Capture the cell that displays the provided text and extract its (x, y) central coordinate. 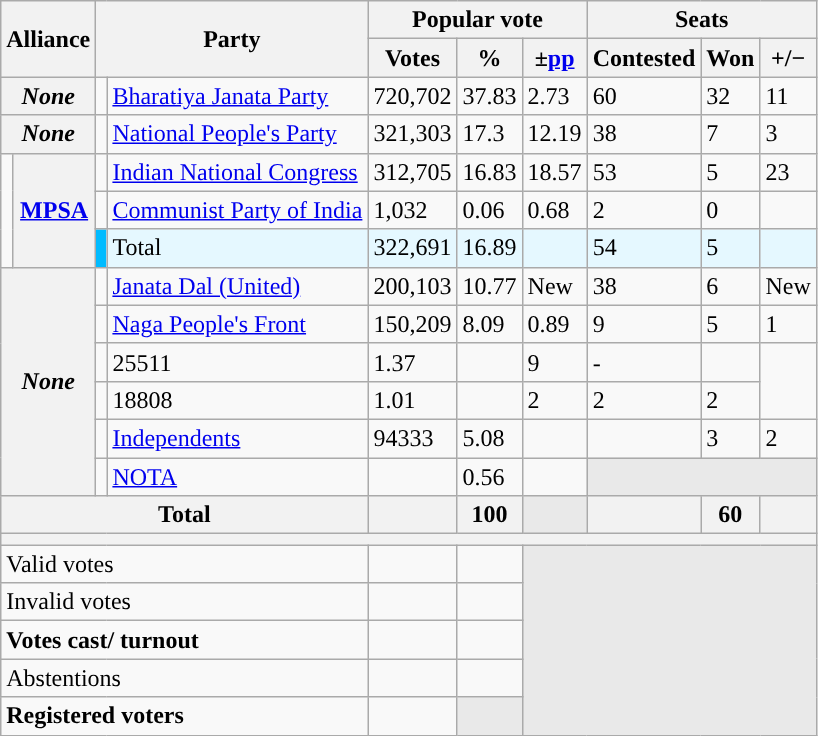
National People's Party (238, 134)
Votes (412, 58)
18.57 (554, 172)
Naga People's Front (238, 324)
Communist Party of India (238, 210)
Contested (644, 58)
16.83 (490, 172)
322,691 (412, 248)
±pp (554, 58)
12.19 (554, 134)
5.08 (490, 438)
53 (644, 172)
Party (232, 39)
0.68 (554, 210)
Seats (702, 20)
0 (730, 210)
Indian National Congress (238, 172)
0.56 (490, 477)
Alliance (48, 39)
MPSA (54, 210)
Registered voters (184, 716)
25511 (238, 362)
- (644, 362)
1.01 (412, 400)
321,303 (412, 134)
+/− (788, 58)
32 (730, 96)
6 (730, 286)
Independents (238, 438)
2.73 (554, 96)
23 (788, 172)
Abstentions (184, 678)
10.77 (490, 286)
18808 (238, 400)
Janata Dal (United) (238, 286)
Bharatiya Janata Party (238, 96)
Won (730, 58)
7 (730, 134)
720,702 (412, 96)
200,103 (412, 286)
Popular vote (478, 20)
0.89 (554, 324)
% (490, 58)
17.3 (490, 134)
100 (490, 515)
37.83 (490, 96)
16.89 (490, 248)
312,705 (412, 172)
Valid votes (184, 564)
Votes cast/ turnout (184, 640)
0.06 (490, 210)
1,032 (412, 210)
8.09 (490, 324)
1 (788, 324)
Invalid votes (184, 602)
NOTA (238, 477)
11 (788, 96)
1.37 (412, 362)
54 (644, 248)
94333 (412, 438)
150,209 (412, 324)
